Identify which cell holds the provided text, then report its (X, Y) central coordinate. 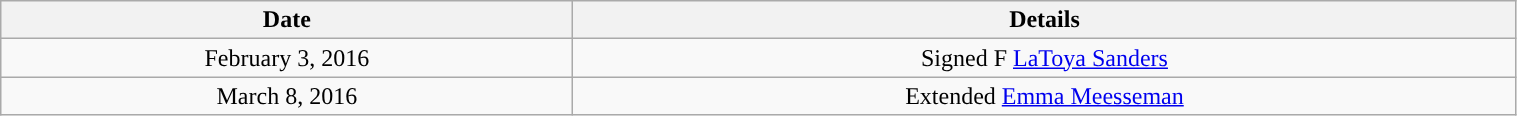
Date (287, 20)
Details (1044, 20)
February 3, 2016 (287, 58)
Extended Emma Meesseman (1044, 96)
March 8, 2016 (287, 96)
Signed F LaToya Sanders (1044, 58)
